Return (x, y) of the center of cell containing provided text 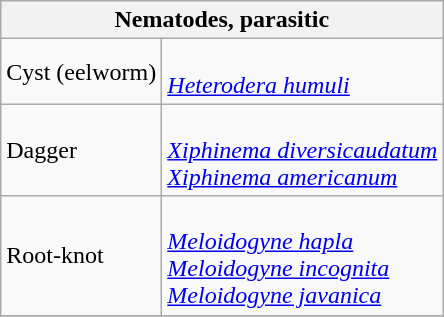
Meloidogyne hapla Meloidogyne incognita Meloidogyne javanica (302, 256)
Nematodes, parasitic (222, 20)
Root-knot (82, 256)
Heterodera humuli (302, 72)
Dagger (82, 150)
Cyst (eelworm) (82, 72)
Xiphinema diversicaudatum Xiphinema americanum (302, 150)
